Identify which cell holds the provided text, then report its (x, y) central coordinate. 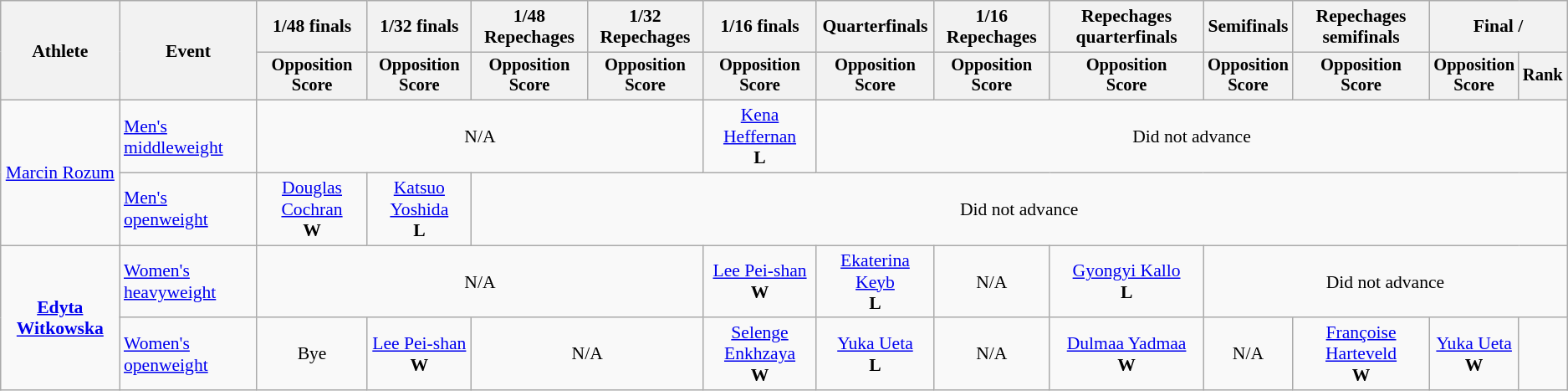
Rank (1543, 76)
Yuka UetaW (1474, 355)
Women's heavyweight (188, 281)
Edyta Witkowska (60, 318)
Yuka UetaL (875, 355)
1/16 finals (760, 27)
1/32 finals (420, 27)
Gyongyi KalloL (1126, 281)
Douglas CochranW (312, 209)
1/32 Repechages (645, 27)
Semifinals (1248, 27)
Athlete (60, 50)
1/48 Repechages (529, 27)
Kena HeffernanL (760, 137)
Women's openweight (188, 355)
Event (188, 50)
1/16 Repechages (992, 27)
Repechages semifinals (1361, 27)
Quarterfinals (875, 27)
Dulmaa YadmaaW (1126, 355)
Men's openweight (188, 209)
Françoise HarteveldW (1361, 355)
Ekaterina KeybL (875, 281)
Katsuo YoshidaL (420, 209)
Selenge EnkhzayaW (760, 355)
Repechages quarterfinals (1126, 27)
Final / (1498, 27)
1/48 finals (312, 27)
Marcin Rozum (60, 172)
Men's middleweight (188, 137)
Bye (312, 355)
